Return [X, Y] of the center of cell containing provided text 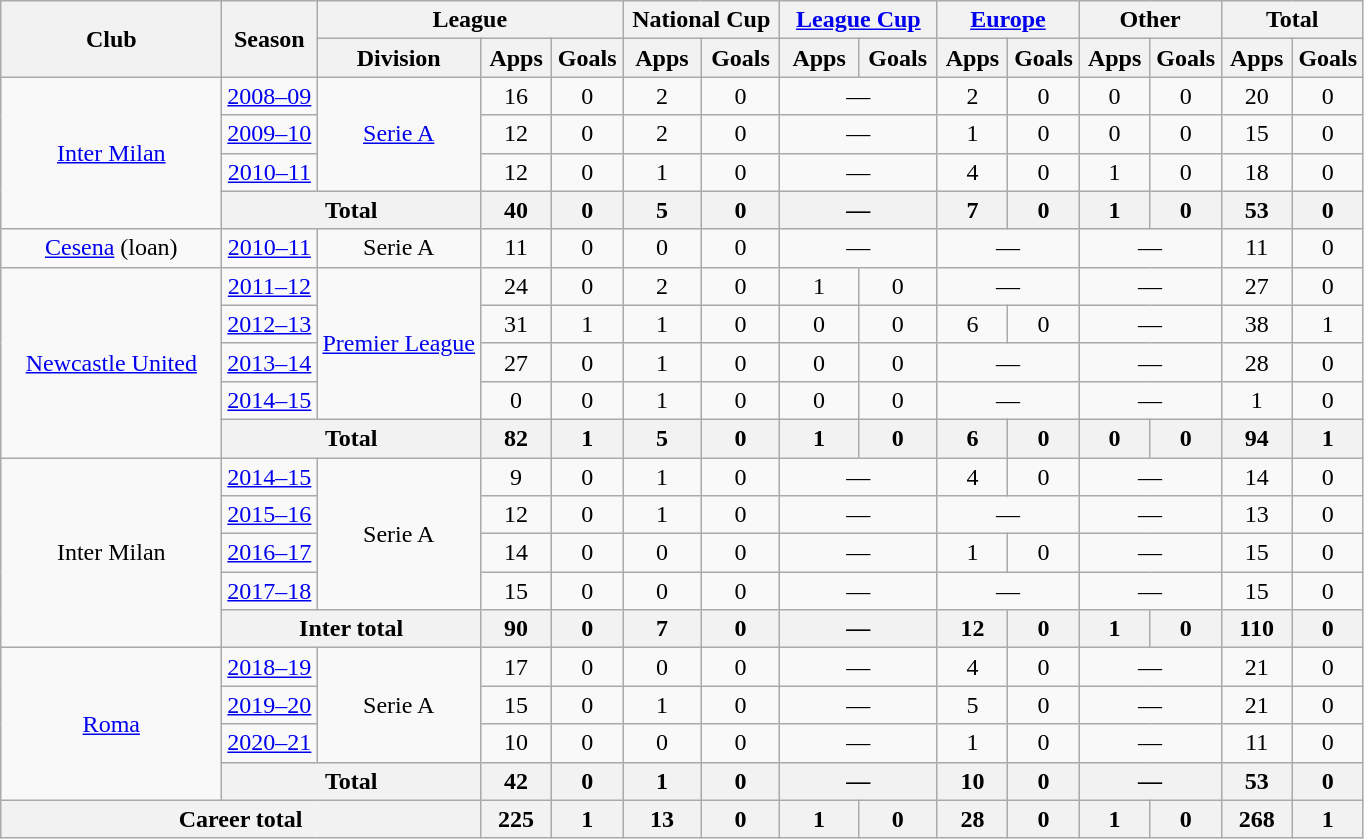
2017–18 [270, 591]
2016–17 [270, 553]
2008–09 [270, 96]
2020–21 [270, 743]
Cesena (loan) [112, 248]
Division [399, 58]
2015–16 [270, 515]
Season [270, 39]
Roma [112, 724]
24 [516, 286]
110 [1256, 629]
Newcastle United [112, 362]
Europe [1008, 20]
42 [516, 781]
League [470, 20]
2011–12 [270, 286]
82 [516, 438]
2009–10 [270, 134]
Career total [241, 819]
16 [516, 96]
38 [1256, 324]
Inter total [352, 629]
94 [1256, 438]
268 [1256, 819]
2013–14 [270, 362]
90 [516, 629]
National Cup [702, 20]
17 [516, 667]
18 [1256, 172]
Premier League [399, 343]
Club [112, 39]
31 [516, 324]
League Cup [858, 20]
9 [516, 477]
2018–19 [270, 667]
20 [1256, 96]
40 [516, 210]
Other [1150, 20]
225 [516, 819]
2012–13 [270, 324]
2019–20 [270, 705]
